From the cell containing the given text, extract its center point as (x, y) coordinate. 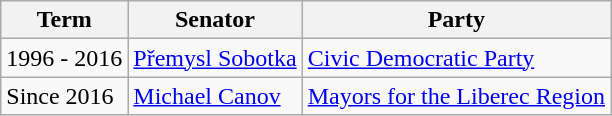
Term (64, 20)
Senator (215, 20)
Civic Democratic Party (456, 58)
Since 2016 (64, 96)
1996 - 2016 (64, 58)
Michael Canov (215, 96)
Přemysl Sobotka (215, 58)
Party (456, 20)
Mayors for the Liberec Region (456, 96)
